Scan for the cell matching the given text and deliver its (x, y) coordinate at center. 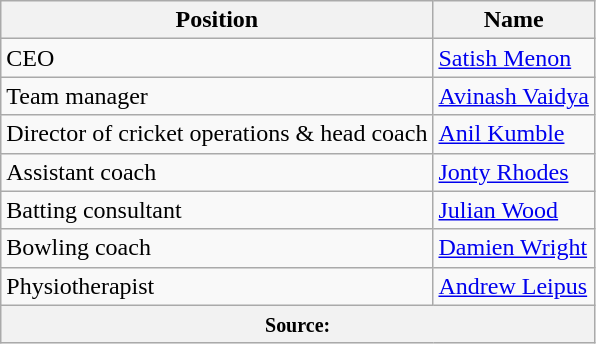
Position (217, 20)
Bowling coach (217, 248)
Batting consultant (217, 210)
Andrew Leipus (514, 286)
Anil Kumble (514, 134)
Source: (298, 324)
CEO (217, 58)
Julian Wood (514, 210)
Satish Menon (514, 58)
Jonty Rhodes (514, 172)
Director of cricket operations & head coach (217, 134)
Avinash Vaidya (514, 96)
Assistant coach (217, 172)
Damien Wright (514, 248)
Physiotherapist (217, 286)
Name (514, 20)
Team manager (217, 96)
